Determine the (X, Y) coordinate at the center of the cell enclosing the given text.  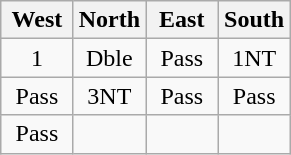
1NT (254, 58)
South (254, 20)
North (109, 20)
1 (37, 58)
3NT (109, 96)
Dble (109, 58)
West (37, 20)
East (182, 20)
